Provide the [X, Y] coordinate of the cell's center where the given text is located.  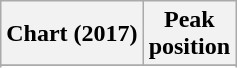
Peakposition [189, 34]
Chart (2017) [72, 34]
